Find where the given text appears and provide that cell's center as [x, y] coordinate. 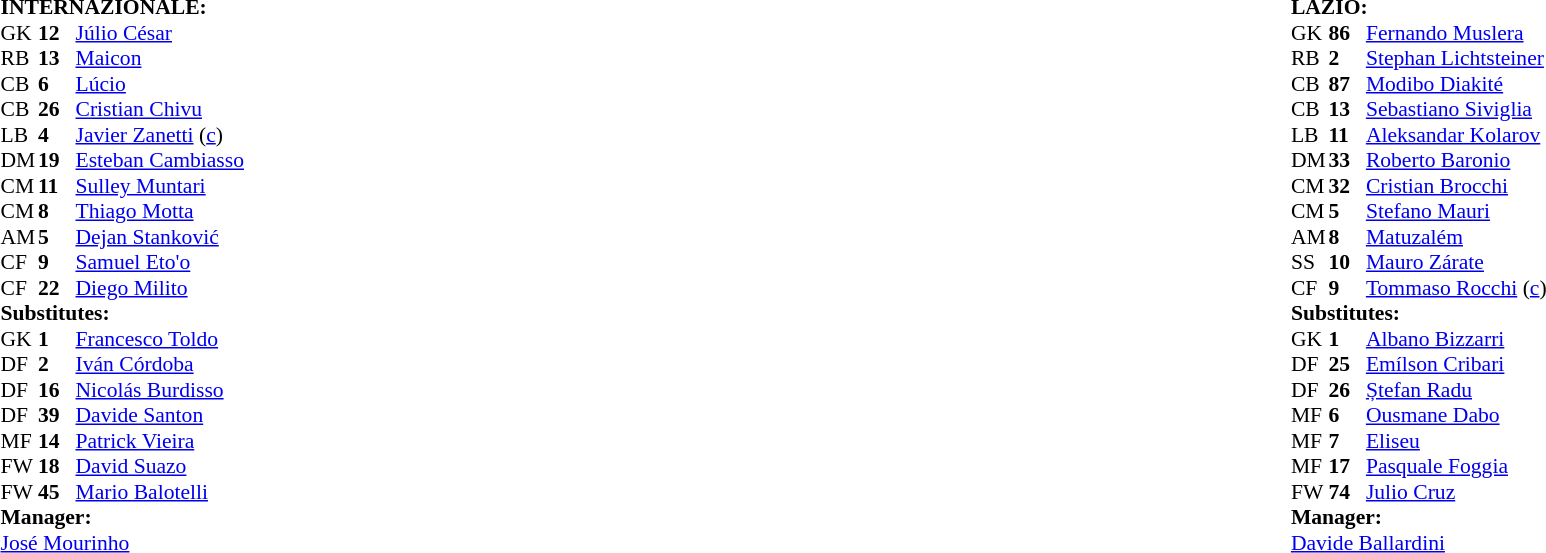
12 [57, 33]
Sulley Muntari [160, 186]
Dejan Stanković [160, 237]
Thiago Motta [160, 211]
Júlio César [160, 33]
25 [1347, 365]
Cristian Chivu [160, 109]
Javier Zanetti (c) [160, 135]
SS [1310, 263]
19 [57, 161]
10 [1347, 263]
Lúcio [160, 84]
Francesco Toldo [160, 339]
33 [1347, 161]
39 [57, 415]
45 [57, 492]
Maicon [160, 59]
74 [1347, 492]
Substitutes: [122, 313]
17 [1347, 467]
Patrick Vieira [160, 441]
7 [1347, 441]
32 [1347, 186]
Samuel Eto'o [160, 263]
86 [1347, 33]
16 [57, 390]
Iván Córdoba [160, 365]
18 [57, 467]
14 [57, 441]
Nicolás Burdisso [160, 390]
4 [57, 135]
22 [57, 288]
Manager: [122, 517]
Diego Milito [160, 288]
David Suazo [160, 467]
87 [1347, 84]
Davide Santon [160, 415]
Esteban Cambiasso [160, 161]
Mario Balotelli [160, 492]
